Identify which cell holds the provided text, then report its [X, Y] central coordinate. 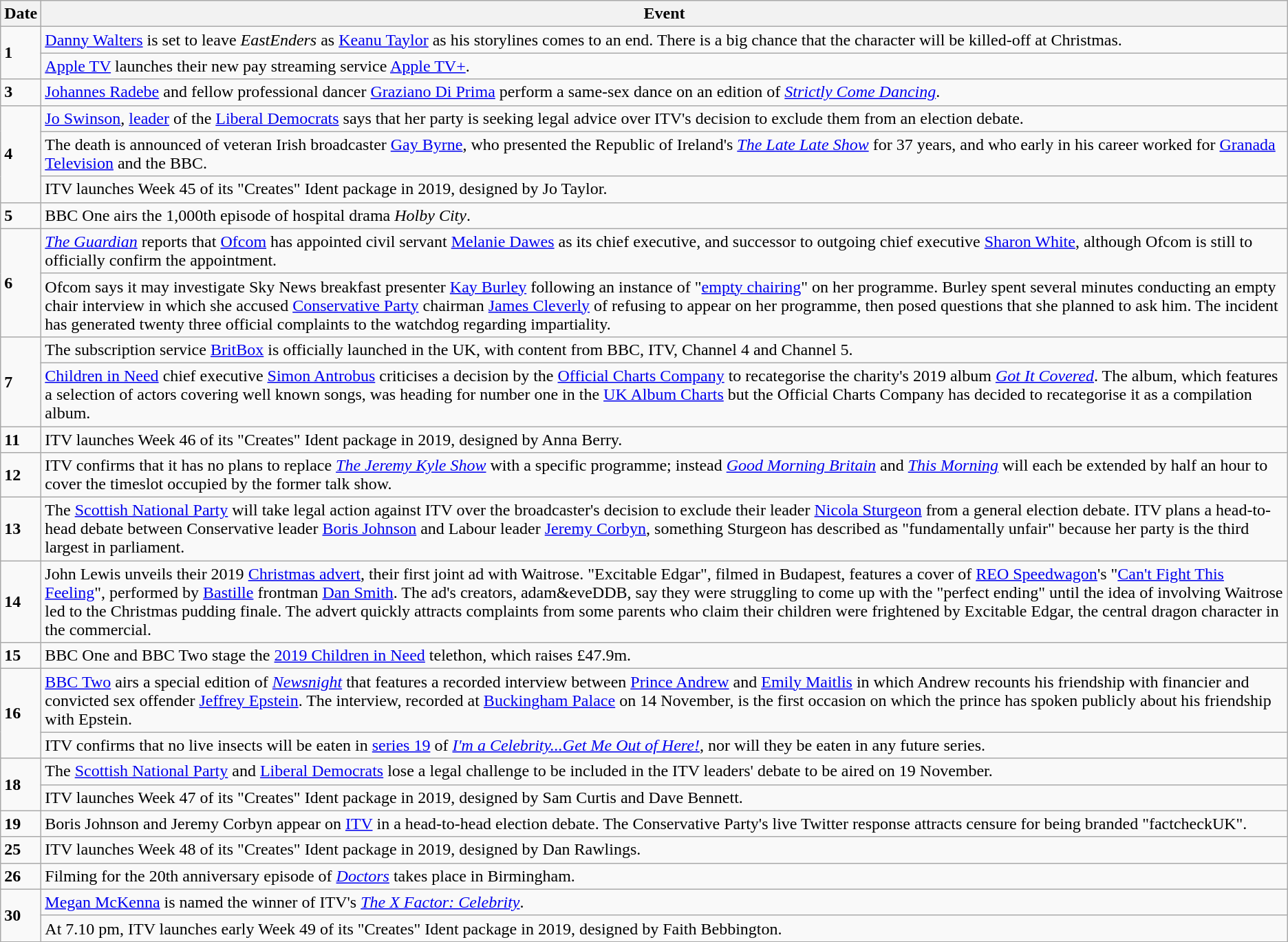
15 [21, 656]
11 [21, 440]
Filming for the 20th anniversary episode of Doctors takes place in Birmingham. [665, 876]
ITV launches Week 45 of its "Creates" Ident package in 2019, designed by Jo Taylor. [665, 189]
ITV launches Week 47 of its "Creates" Ident package in 2019, designed by Sam Curtis and Dave Bennett. [665, 798]
Jo Swinson, leader of the Liberal Democrats says that her party is seeking legal advice over ITV's decision to exclude them from an election debate. [665, 118]
The subscription service BritBox is officially launched in the UK, with content from BBC, ITV, Channel 4 and Channel 5. [665, 350]
14 [21, 601]
12 [21, 475]
3 [21, 92]
BBC One airs the 1,000th episode of hospital drama Holby City. [665, 215]
1 [21, 53]
19 [21, 824]
26 [21, 876]
BBC One and BBC Two stage the 2019 Children in Need telethon, which raises £47.9m. [665, 656]
5 [21, 215]
4 [21, 154]
ITV launches Week 48 of its "Creates" Ident package in 2019, designed by Dan Rawlings. [665, 850]
The Scottish National Party and Liberal Democrats lose a legal challenge to be included in the ITV leaders' debate to be aired on 19 November. [665, 771]
30 [21, 915]
Date [21, 14]
Johannes Radebe and fellow professional dancer Graziano Di Prima perform a same-sex dance on an edition of Strictly Come Dancing. [665, 92]
18 [21, 784]
Apple TV launches their new pay streaming service Apple TV+. [665, 66]
Event [665, 14]
ITV launches Week 46 of its "Creates" Ident package in 2019, designed by Anna Berry. [665, 440]
At 7.10 pm, ITV launches early Week 49 of its "Creates" Ident package in 2019, designed by Faith Bebbington. [665, 928]
25 [21, 850]
16 [21, 714]
Megan McKenna is named the winner of ITV's The X Factor: Celebrity. [665, 902]
7 [21, 381]
6 [21, 282]
13 [21, 529]
ITV confirms that no live insects will be eaten in series 19 of I'm a Celebrity...Get Me Out of Here!, nor will they be eaten in any future series. [665, 745]
